Find where the given text appears and provide that cell's center as [X, Y] coordinate. 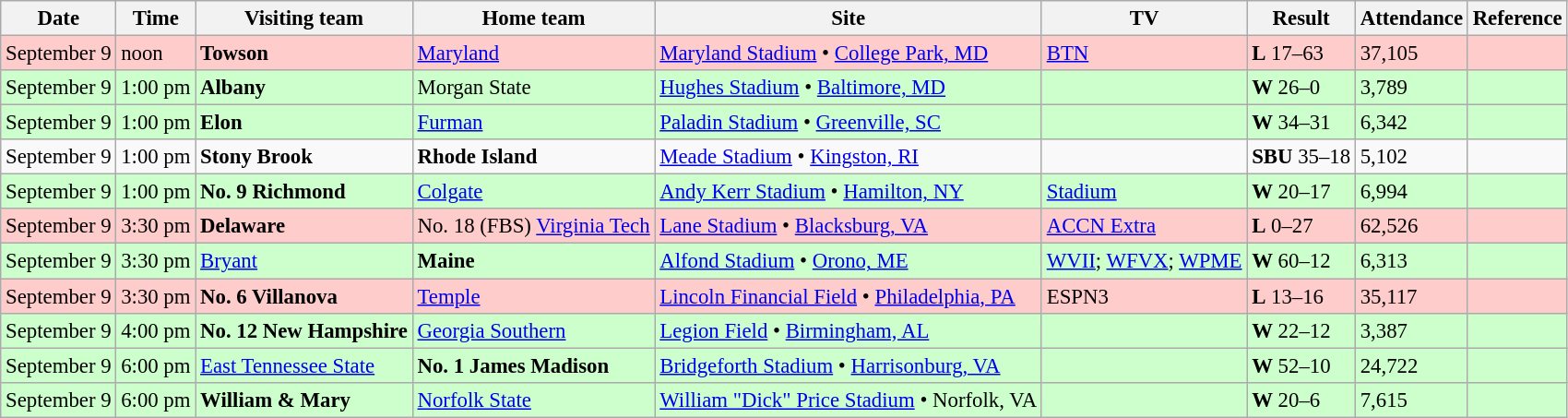
Meade Stadium • Kingston, RI [849, 157]
L 17–63 [1301, 54]
ACCN Extra [1144, 226]
6,313 [1411, 261]
TV [1144, 18]
Legion Field • Birmingham, AL [849, 330]
Delaware [304, 226]
37,105 [1411, 54]
William & Mary [304, 400]
Maryland [533, 54]
Towson [304, 54]
7,615 [1411, 400]
3,789 [1411, 88]
Temple [533, 296]
Georgia Southern [533, 330]
SBU 35–18 [1301, 157]
William "Dick" Price Stadium • Norfolk, VA [849, 400]
No. 12 New Hampshire [304, 330]
W 26–0 [1301, 88]
6,994 [1411, 192]
Andy Kerr Stadium • Hamilton, NY [849, 192]
Albany [304, 88]
3,387 [1411, 330]
Stony Brook [304, 157]
Lane Stadium • Blacksburg, VA [849, 226]
Hughes Stadium • Baltimore, MD [849, 88]
No. 1 James Madison [533, 365]
62,526 [1411, 226]
W 60–12 [1301, 261]
Home team [533, 18]
No. 9 Richmond [304, 192]
Elon [304, 123]
Result [1301, 18]
Maine [533, 261]
W 34–31 [1301, 123]
BTN [1144, 54]
noon [156, 54]
Reference [1517, 18]
35,117 [1411, 296]
Visiting team [304, 18]
Bridgeforth Stadium • Harrisonburg, VA [849, 365]
L 0–27 [1301, 226]
W 20–6 [1301, 400]
ESPN3 [1144, 296]
Date [59, 18]
W 52–10 [1301, 365]
Paladin Stadium • Greenville, SC [849, 123]
Maryland Stadium • College Park, MD [849, 54]
Norfolk State [533, 400]
Morgan State [533, 88]
Rhode Island [533, 157]
L 13–16 [1301, 296]
No. 6 Villanova [304, 296]
Furman [533, 123]
Lincoln Financial Field • Philadelphia, PA [849, 296]
4:00 pm [156, 330]
Site [849, 18]
Bryant [304, 261]
6,342 [1411, 123]
WVII; WFVX; WPME [1144, 261]
East Tennessee State [304, 365]
No. 18 (FBS) Virginia Tech [533, 226]
Alfond Stadium • Orono, ME [849, 261]
Colgate [533, 192]
W 22–12 [1301, 330]
24,722 [1411, 365]
W 20–17 [1301, 192]
Time [156, 18]
5,102 [1411, 157]
Attendance [1411, 18]
Stadium [1144, 192]
